Detect which cell encompasses the target text, then output its [X, Y] center coordinate. 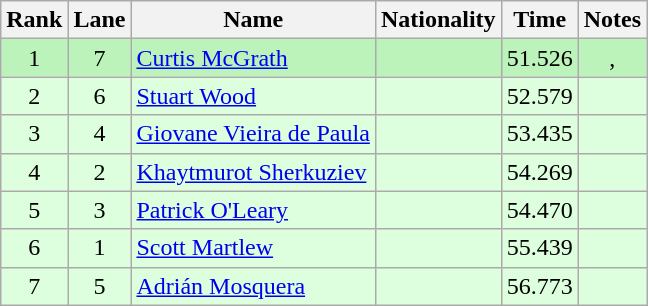
Lane [100, 20]
Giovane Vieira de Paula [253, 134]
54.269 [540, 172]
55.439 [540, 248]
Rank [34, 20]
51.526 [540, 58]
Notes [612, 20]
Patrick O'Leary [253, 210]
, [612, 58]
Time [540, 20]
Adrián Mosquera [253, 286]
54.470 [540, 210]
53.435 [540, 134]
Scott Martlew [253, 248]
Stuart Wood [253, 96]
Name [253, 20]
52.579 [540, 96]
Khaytmurot Sherkuziev [253, 172]
56.773 [540, 286]
Nationality [438, 20]
Curtis McGrath [253, 58]
